For the text-containing cell, return its midpoint in [X, Y] coordinate format. 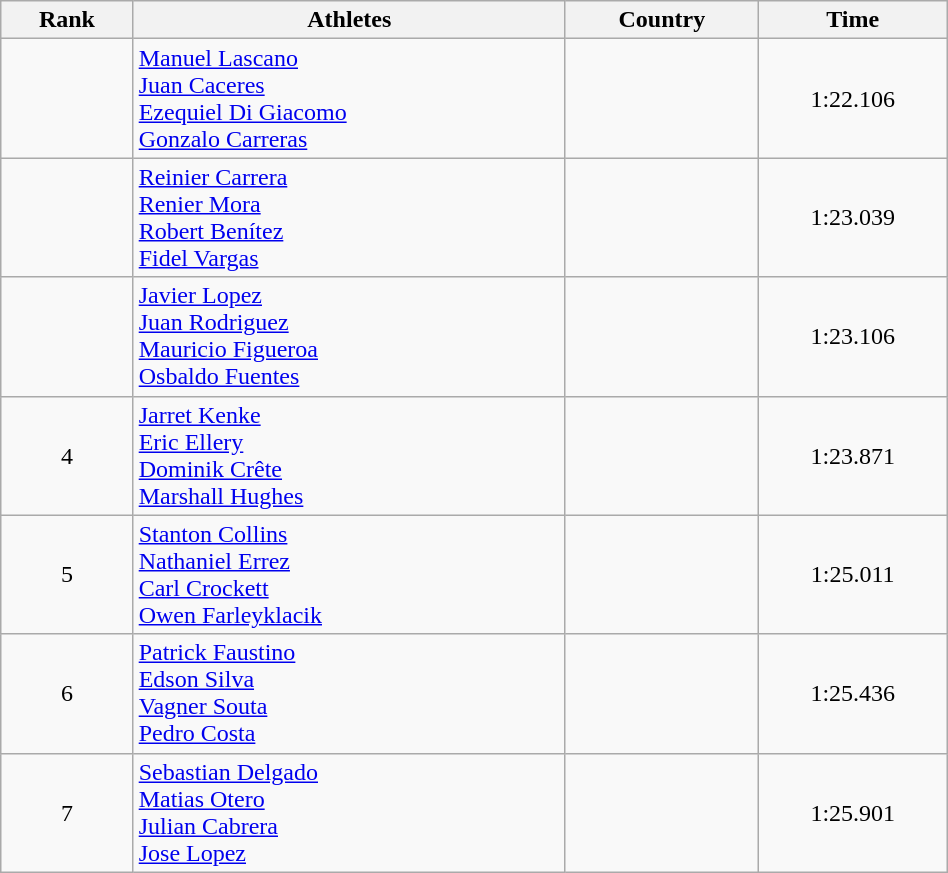
Time [852, 20]
7 [67, 812]
1:23.039 [852, 218]
1:25.011 [852, 574]
4 [67, 456]
Stanton CollinsNathaniel ErrezCarl CrockettOwen Farleyklacik [349, 574]
Rank [67, 20]
1:25.436 [852, 694]
Reinier CarreraRenier Mora Robert BenítezFidel Vargas [349, 218]
Sebastian DelgadoMatias OteroJulian CabreraJose Lopez [349, 812]
Patrick FaustinoEdson SilvaVagner SoutaPedro Costa [349, 694]
1:23.871 [852, 456]
1:22.106 [852, 98]
6 [67, 694]
Manuel LascanoJuan CaceresEzequiel Di GiacomoGonzalo Carreras [349, 98]
Jarret KenkeEric ElleryDominik CrêteMarshall Hughes [349, 456]
1:23.106 [852, 336]
5 [67, 574]
Country [662, 20]
Javier LopezJuan RodriguezMauricio FigueroaOsbaldo Fuentes [349, 336]
1:25.901 [852, 812]
Athletes [349, 20]
